Find where the given text appears and provide that cell's center as (X, Y) coordinate. 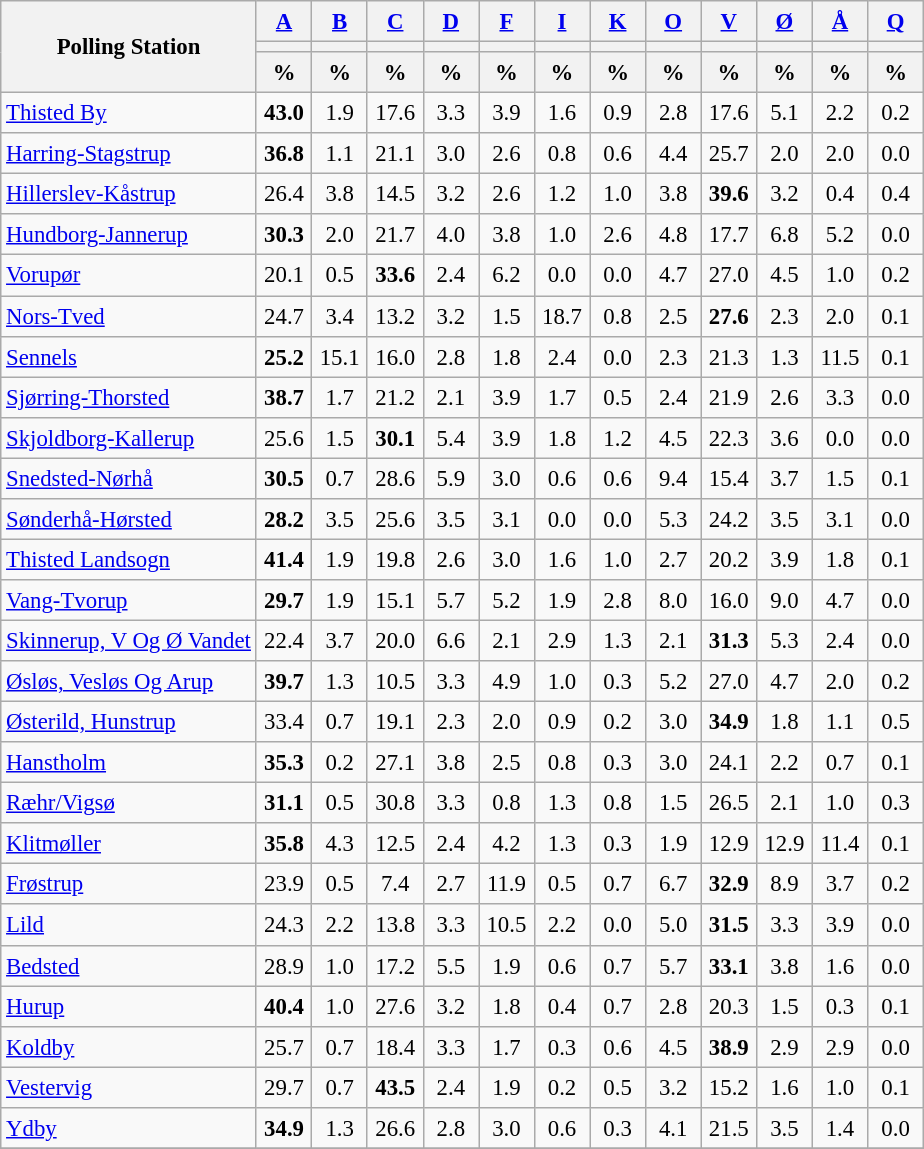
4.2 (507, 844)
Q (896, 22)
21.2 (395, 398)
21.7 (395, 234)
Sønderhå-Hørsted (128, 520)
D (451, 22)
V (729, 22)
14.5 (395, 194)
22.3 (729, 438)
43.0 (284, 114)
Thisted By (128, 114)
Hurup (128, 1006)
O (673, 22)
20.1 (284, 276)
13.2 (395, 316)
27.1 (395, 762)
I (562, 22)
Harring-Stagstrup (128, 154)
11.5 (840, 356)
8.0 (673, 600)
17.7 (729, 234)
30.8 (395, 804)
40.4 (284, 1006)
Hundborg-Jannerup (128, 234)
24.3 (284, 926)
Å (840, 22)
17.2 (395, 966)
Øsløs, Vesløs Og Arup (128, 682)
Nors-Tved (128, 316)
28.6 (395, 478)
1.4 (840, 1128)
F (507, 22)
8.9 (785, 884)
30.1 (395, 438)
Polling Station (128, 47)
Klitmøller (128, 844)
Snedsted-Nørhå (128, 478)
38.7 (284, 398)
Frøstrup (128, 884)
30.5 (284, 478)
Vestervig (128, 1088)
5.4 (451, 438)
28.9 (284, 966)
18.7 (562, 316)
C (395, 22)
Sjørring-Thorsted (128, 398)
3.4 (340, 316)
4.9 (507, 682)
B (340, 22)
19.8 (395, 560)
Koldby (128, 1046)
33.4 (284, 722)
21.5 (729, 1128)
A (284, 22)
18.4 (395, 1046)
24.1 (729, 762)
33.6 (395, 276)
Bedsted (128, 966)
Vorupør (128, 276)
35.3 (284, 762)
31.1 (284, 804)
4.1 (673, 1128)
4.0 (451, 234)
32.9 (729, 884)
Østerild, Hunstrup (128, 722)
5.5 (451, 966)
13.8 (395, 926)
5.9 (451, 478)
4.3 (340, 844)
6.6 (451, 640)
4.4 (673, 154)
4.8 (673, 234)
21.1 (395, 154)
21.3 (729, 356)
25.2 (284, 356)
43.5 (395, 1088)
35.8 (284, 844)
21.9 (729, 398)
20.2 (729, 560)
Hillerslev-Kåstrup (128, 194)
24.7 (284, 316)
23.9 (284, 884)
Vang-Tvorup (128, 600)
22.4 (284, 640)
5.1 (785, 114)
26.4 (284, 194)
30.3 (284, 234)
20.3 (729, 1006)
31.3 (729, 640)
Sennels (128, 356)
6.2 (507, 276)
9.4 (673, 478)
Skjoldborg-Kallerup (128, 438)
3.6 (785, 438)
26.5 (729, 804)
11.4 (840, 844)
36.8 (284, 154)
39.7 (284, 682)
Lild (128, 926)
Hanstholm (128, 762)
31.5 (729, 926)
20.0 (395, 640)
Skinnerup, V Og Ø Vandet (128, 640)
Ræhr/Vigsø (128, 804)
K (618, 22)
Thisted Landsogn (128, 560)
15.2 (729, 1088)
Ydby (128, 1128)
9.0 (785, 600)
5.0 (673, 926)
15.4 (729, 478)
39.6 (729, 194)
38.9 (729, 1046)
19.1 (395, 722)
12.5 (395, 844)
33.1 (729, 966)
26.6 (395, 1128)
7.4 (395, 884)
Ø (785, 22)
41.4 (284, 560)
24.2 (729, 520)
28.2 (284, 520)
6.8 (785, 234)
11.9 (507, 884)
6.7 (673, 884)
